Find where the given text appears and provide that cell's center as (X, Y) coordinate. 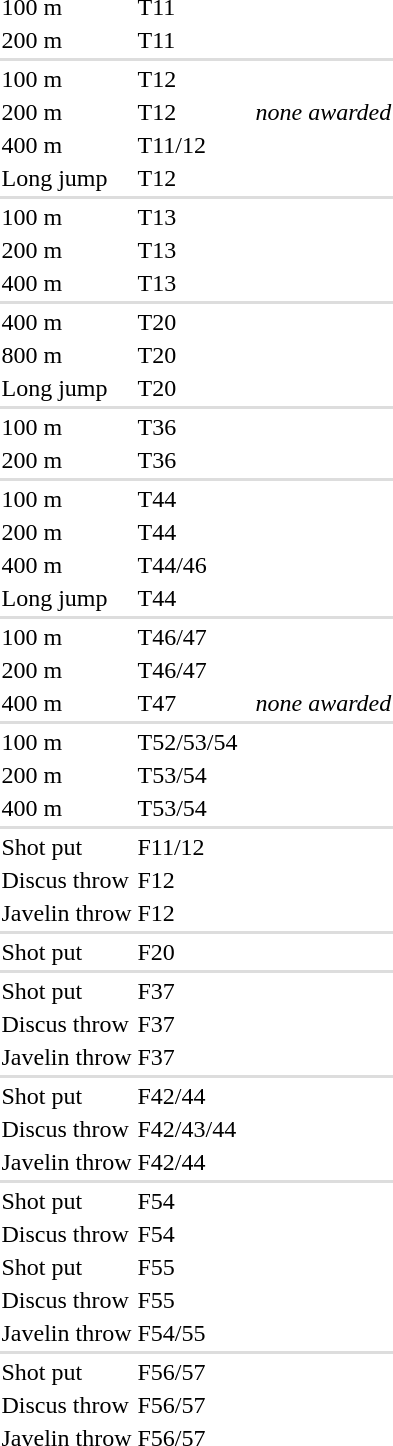
T47 (188, 703)
F20 (188, 952)
T11/12 (188, 145)
T52/53/54 (188, 742)
F42/43/44 (188, 1129)
T11 (188, 40)
F11/12 (188, 847)
T44/46 (188, 565)
800 m (66, 355)
F54/55 (188, 1333)
